Detect which cell encompasses the target text, then output its [X, Y] center coordinate. 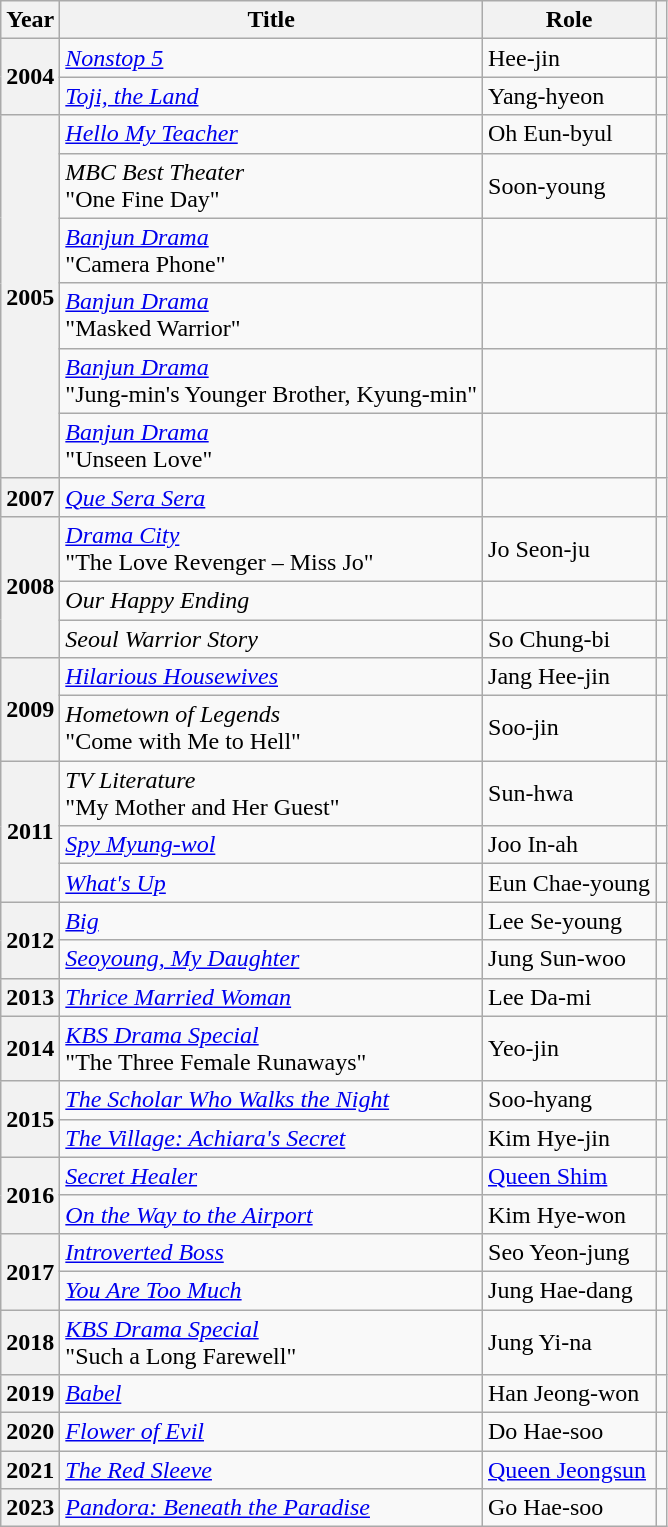
The Village: Achiara's Secret [272, 1138]
2009 [30, 710]
Introverted Boss [272, 1252]
2014 [30, 1048]
TV Literature"My Mother and Her Guest" [272, 794]
2016 [30, 1195]
2017 [30, 1271]
Drama City"The Love Revenger – Miss Jo" [272, 548]
Thrice Married Woman [272, 997]
The Scholar Who Walks the Night [272, 1100]
Role [570, 20]
What's Up [272, 883]
KBS Drama Special"Such a Long Farewell" [272, 1342]
Yeo-jin [570, 1048]
2019 [30, 1394]
Hometown of Legends"Come with Me to Hell" [272, 728]
Queen Shim [570, 1176]
KBS Drama Special"The Three Female Runaways" [272, 1048]
2008 [30, 586]
2015 [30, 1119]
Big [272, 921]
Kim Hye-jin [570, 1138]
Seoyoung, My Daughter [272, 959]
Title [272, 20]
Hee-jin [570, 58]
2020 [30, 1432]
2012 [30, 940]
Hello My Teacher [272, 134]
Nonstop 5 [272, 58]
Secret Healer [272, 1176]
Soo-hyang [570, 1100]
Banjun Drama"Unseen Love" [272, 446]
Eun Chae-young [570, 883]
Hilarious Housewives [272, 677]
The Red Sleeve [272, 1470]
Jung Yi-na [570, 1342]
Babel [272, 1394]
Toji, the Land [272, 96]
Soo-jin [570, 728]
Seoul Warrior Story [272, 639]
Banjun Drama"Camera Phone" [272, 250]
Jo Seon-ju [570, 548]
Que Sera Sera [272, 497]
Jang Hee-jin [570, 677]
Oh Eun-byul [570, 134]
Lee Se-young [570, 921]
2013 [30, 997]
Flower of Evil [272, 1432]
On the Way to the Airport [272, 1214]
Pandora: Beneath the Paradise [272, 1508]
Lee Da-mi [570, 997]
2007 [30, 497]
Our Happy Ending [272, 600]
Yang-hyeon [570, 96]
Queen Jeongsun [570, 1470]
Banjun Drama"Jung-min's Younger Brother, Kyung-min" [272, 380]
2004 [30, 77]
Spy Myung-wol [272, 845]
Sun-hwa [570, 794]
2021 [30, 1470]
Do Hae-soo [570, 1432]
Kim Hye-won [570, 1214]
Seo Yeon-jung [570, 1252]
Joo In-ah [570, 845]
Soon-young [570, 186]
2023 [30, 1508]
Jung Sun-woo [570, 959]
Banjun Drama"Masked Warrior" [272, 316]
Han Jeong-won [570, 1394]
MBC Best Theater"One Fine Day" [272, 186]
Jung Hae-dang [570, 1290]
Go Hae-soo [570, 1508]
2005 [30, 296]
2011 [30, 832]
You Are Too Much [272, 1290]
2018 [30, 1342]
So Chung-bi [570, 639]
Year [30, 20]
